Pinpoint the cell where the given text exists, returning its (x, y) midpoint coordinate. 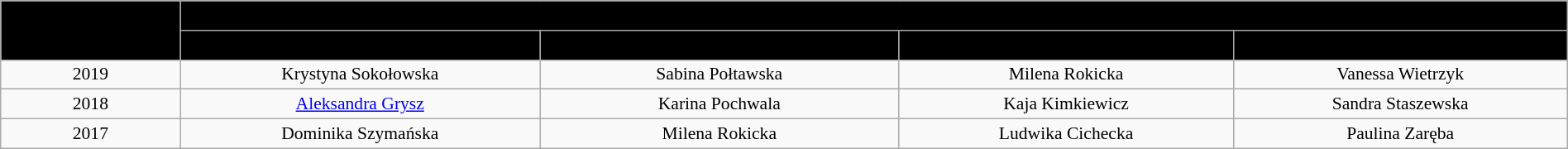
Aleksandra Grysz (361, 104)
Paulina Zaręba (1400, 134)
Vanessa Wietrzyk (1400, 74)
Dominika Szymańska (361, 134)
2018 (91, 104)
2019 (91, 74)
2017 (91, 134)
Krystyna Sokołowska (361, 74)
Miss Earth Poland Elemental Court Titlists (873, 16)
Kaja Kimkiewicz (1066, 104)
Sandra Staszewska (1400, 104)
Sabina Połtawska (719, 74)
Year (91, 30)
Earth (361, 46)
Ludwika Cichecka (1066, 134)
Water (1066, 46)
Fire (1400, 46)
Karina Pochwala (719, 104)
Air (719, 46)
